Locate the cell with the specified text and output its [X, Y] center coordinate. 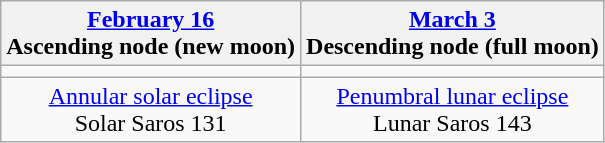
Annular solar eclipseSolar Saros 131 [151, 110]
February 16Ascending node (new moon) [151, 34]
March 3Descending node (full moon) [453, 34]
Penumbral lunar eclipseLunar Saros 143 [453, 110]
